Search for the cell housing the specified text and yield its (x, y) center coordinate. 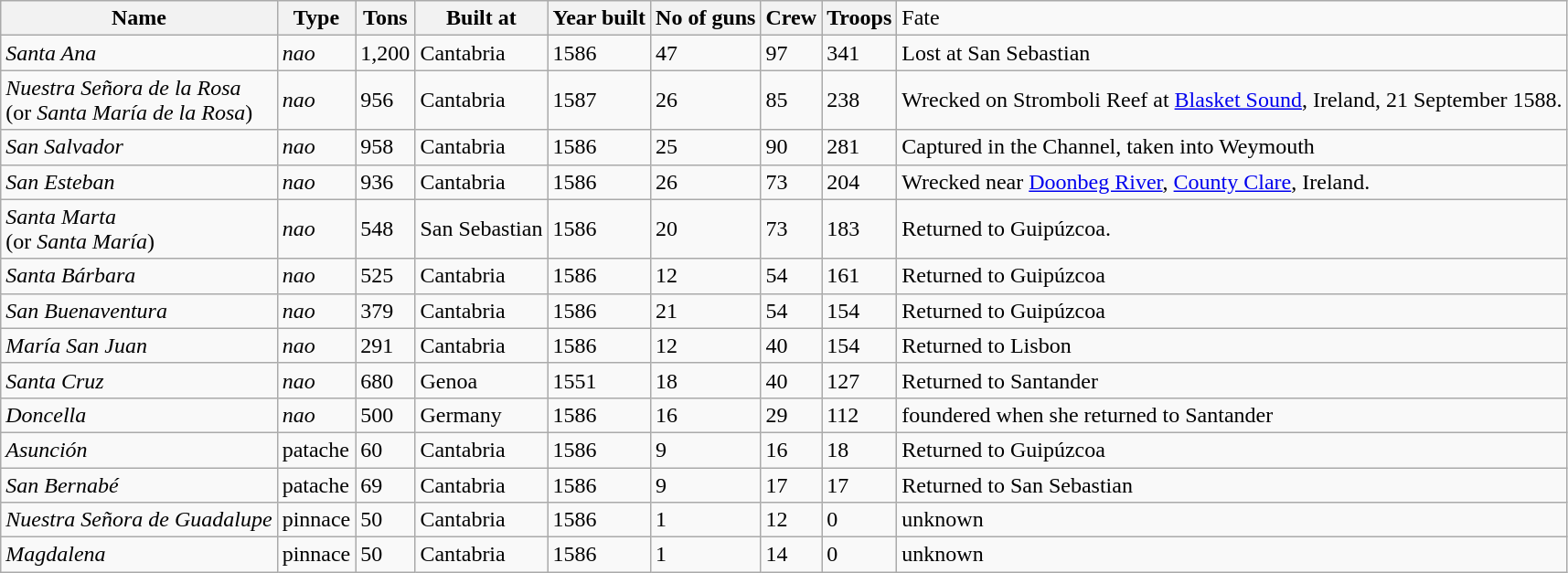
Fate (1232, 18)
21 (706, 311)
Nuestra Señora de Guadalupe (139, 520)
127 (859, 380)
Type (316, 18)
379 (386, 311)
Doncella (139, 415)
680 (386, 380)
97 (792, 53)
112 (859, 415)
204 (859, 182)
Returned to Guipúzcoa. (1232, 228)
Santa Marta(or Santa María) (139, 228)
85 (792, 101)
Tons (386, 18)
90 (792, 147)
1587 (600, 101)
25 (706, 147)
Magdalena (139, 555)
Name (139, 18)
Genoa (481, 380)
Lost at San Sebastian (1232, 53)
Wrecked near Doonbeg River, County Clare, Ireland. (1232, 182)
Crew (792, 18)
Asunción (139, 450)
1,200 (386, 53)
Year built (600, 18)
183 (859, 228)
San Sebastian (481, 228)
1551 (600, 380)
238 (859, 101)
San Esteban (139, 182)
161 (859, 276)
Captured in the Channel, taken into Weymouth (1232, 147)
San Salvador (139, 147)
548 (386, 228)
San Buenaventura (139, 311)
69 (386, 485)
Returned to Lisbon (1232, 345)
341 (859, 53)
Santa Ana (139, 53)
47 (706, 53)
María San Juan (139, 345)
291 (386, 345)
29 (792, 415)
60 (386, 450)
Wrecked on Stromboli Reef at Blasket Sound, Ireland, 21 September 1588. (1232, 101)
281 (859, 147)
Santa Cruz (139, 380)
525 (386, 276)
14 (792, 555)
Troops (859, 18)
No of guns (706, 18)
936 (386, 182)
Nuestra Señora de la Rosa(or Santa María de la Rosa) (139, 101)
20 (706, 228)
500 (386, 415)
958 (386, 147)
San Bernabé (139, 485)
Santa Bárbara (139, 276)
Returned to Santander (1232, 380)
Built at (481, 18)
Germany (481, 415)
Returned to San Sebastian (1232, 485)
956 (386, 101)
foundered when she returned to Santander (1232, 415)
